From the cell containing the given text, extract its center point as [x, y] coordinate. 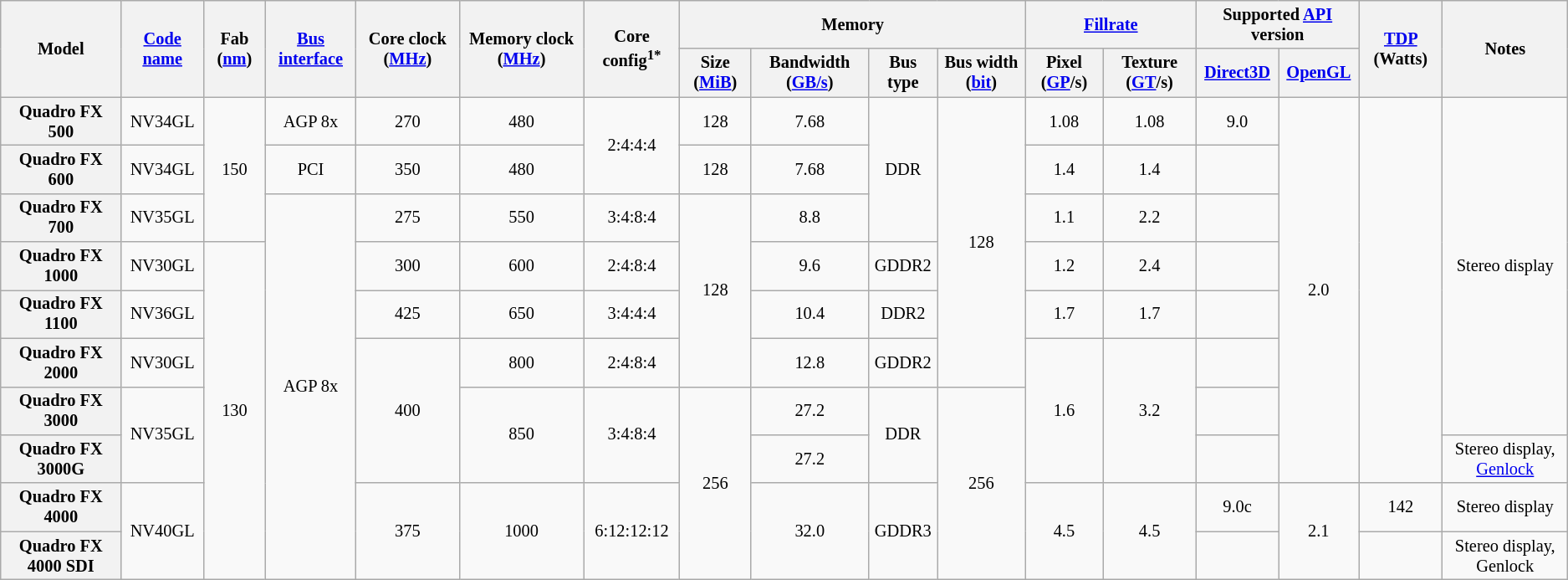
TDP (Watts) [1401, 49]
600 [522, 266]
9.0 [1237, 121]
1.2 [1064, 266]
GDDR3 [903, 531]
9.6 [810, 266]
130 [234, 411]
Quadro FX 1100 [61, 314]
12.8 [810, 362]
3:4:4:4 [632, 314]
Quadro FX 3000G [61, 459]
425 [408, 314]
Memory clock (MHz) [522, 49]
400 [408, 410]
Texture (GT/s) [1150, 73]
550 [522, 218]
300 [408, 266]
NV36GL [162, 314]
Model [61, 49]
1.1 [1064, 218]
Memory [853, 24]
8.8 [810, 218]
Quadro FX 700 [61, 218]
NV40GL [162, 531]
Pixel (GP/s) [1064, 73]
Bandwidth (GB/s) [810, 73]
PCI [310, 169]
2.2 [1150, 218]
Quadro FX 3000 [61, 411]
Bus type [903, 73]
6:12:12:12 [632, 531]
Code name [162, 49]
Core clock (MHz) [408, 49]
Size (MiB) [716, 73]
Quadro FX 1000 [61, 266]
375 [408, 531]
Bus width (bit) [982, 73]
Supported API version [1278, 24]
270 [408, 121]
Fab (nm) [234, 49]
32.0 [810, 531]
800 [522, 362]
150 [234, 169]
Core config1* [632, 49]
Bus interface [310, 49]
3.2 [1150, 410]
2:4:4:4 [632, 146]
350 [408, 169]
Direct3D [1237, 73]
Fillrate [1111, 24]
1.6 [1064, 410]
Quadro FX 600 [61, 169]
275 [408, 218]
1000 [522, 531]
2.1 [1319, 531]
Quadro FX 4000 [61, 507]
Notes [1505, 49]
2.0 [1319, 290]
Quadro FX 500 [61, 121]
10.4 [810, 314]
9.0c [1237, 507]
OpenGL [1319, 73]
850 [522, 435]
Quadro FX 2000 [61, 362]
Quadro FX 4000 SDI [61, 556]
2.4 [1150, 266]
DDR2 [903, 314]
650 [522, 314]
142 [1401, 507]
